Determine the [x, y] coordinate at the center of the cell enclosing the given text.  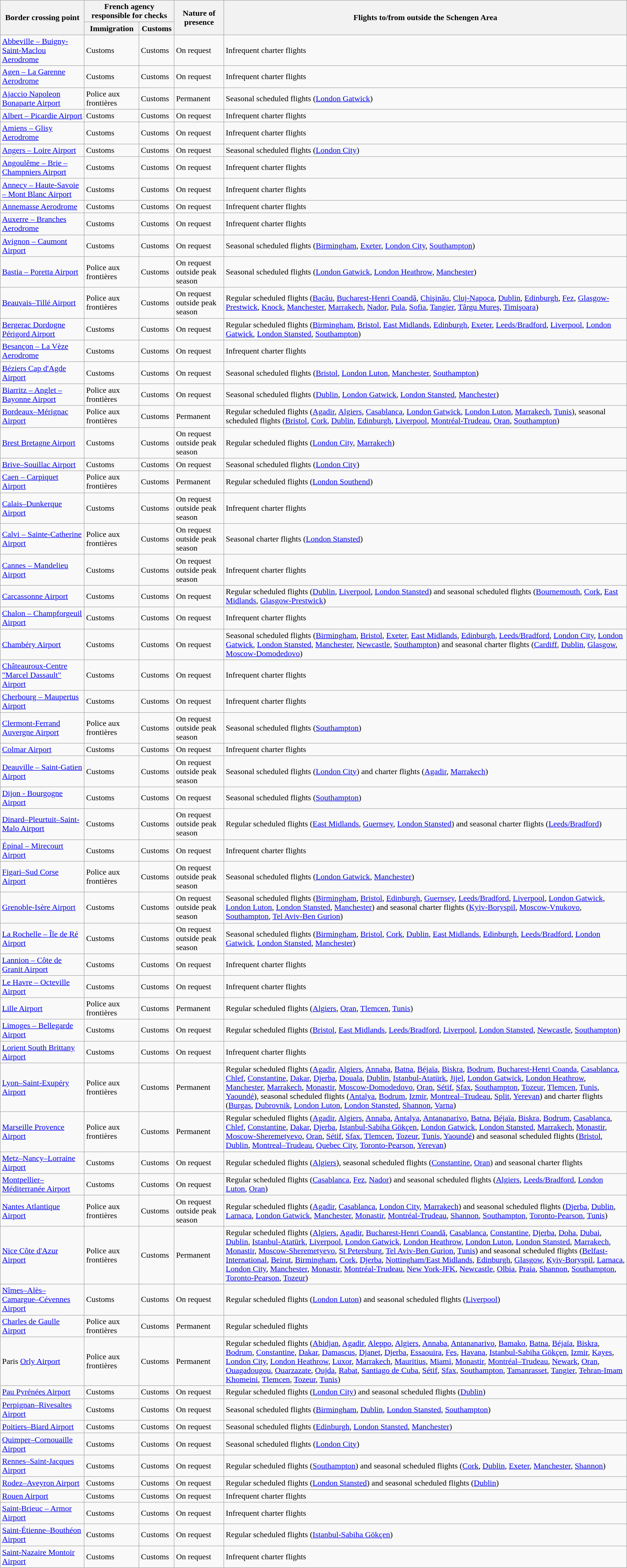
Besançon – La Vèze Aerodrome [42, 351]
Paris Orly Airport [42, 1361]
Seasonal scheduled flights (Dublin, London Gatwick, London Stansted, Manchester) [425, 395]
Colmar Airport [42, 750]
Limoges – Bellegarde Airport [42, 1030]
Saint-Nazaire Montoir Airport [42, 1557]
Carcassonne Airport [42, 596]
Metz–Nancy–Lorraine Airport [42, 1163]
Quimper–Cornouaille Airport [42, 1444]
Seasonal scheduled flights (Birmingham, Bristol, Cork, Dublin, East Midlands, Edinburgh, Leeds/Bradford, London Gatwick, London Stansted, Manchester) [425, 938]
Ajaccio Napoleon Bonaparte Airport [42, 99]
Chalon – Champforgeuil Airport [42, 618]
Bastia – Poretta Airport [42, 272]
Brive–Souillac Airport [42, 464]
Angers – Loire Airport [42, 150]
Châteauroux-Centre "Marcel Dassault" Airport [42, 675]
Regular scheduled flights (Casablanca, Fez, Nador) and seasonal scheduled flights (Algiers, Leeds/Bradford, London Luton, Oran) [425, 1184]
Seasonal scheduled flights (Bristol, London Luton, Manchester, Southampton) [425, 373]
Immigration [112, 28]
Annecy – Haute-Savoie – Mont Blanc Airport [42, 189]
Avignon – Caumont Airport [42, 245]
Lannion – Côte de Granit Airport [42, 964]
Regular scheduled flights [425, 1326]
Calais–Dunkerque Airport [42, 508]
Cannes – Mandelieu Airport [42, 570]
Auxerre – Branches Aerodrome [42, 224]
Seasonal scheduled flights (Birmingham, Dublin, London Stansted, Southampton) [425, 1409]
Rouen Airport [42, 1496]
Dinard–Pleurtuit–Saint-Malo Airport [42, 824]
Bordeaux–Mérignac Airport [42, 416]
Nature of presence [199, 17]
Clermont-Ferrand Auvergne Airport [42, 728]
Grenoble-Isère Airport [42, 907]
Regular scheduled flights (London City) and seasonal scheduled flights (Dublin) [425, 1392]
Regular scheduled flights (East Midlands, Guernsey, London Stansted) and seasonal charter flights (Leeds/Bradford) [425, 824]
Seasonal scheduled flights (London Gatwick, Manchester) [425, 877]
Regular scheduled flights (Bristol, East Midlands, Leeds/Bradford, Liverpool, London Stansted, Newcastle, Southampton) [425, 1030]
Regular scheduled flights (Istanbul-Sabiha Gökçen) [425, 1535]
Regular scheduled flights (London City, Marrakech) [425, 443]
Agen – La Garenne Aerodrome [42, 76]
Nantes Atlantique Airport [42, 1211]
Cherbourg – Maupertus Airport [42, 702]
Regular scheduled flights (London Southend) [425, 482]
Caen – Carpiquet Airport [42, 482]
Abbeville – Buigny-Saint-Maclou Aerodrome [42, 50]
Montpellier–Méditerranée Airport [42, 1184]
Border crossing point [42, 17]
Bergerac Dordogne Périgord Airport [42, 329]
Marseille Provence Airport [42, 1132]
La Rochelle – Île de Ré Airport [42, 938]
Angoulême – Brie – Champniers Airport [42, 168]
Épinal – Mirecourt Airport [42, 851]
Calvi – Sainte-Catherine Airport [42, 539]
Regular scheduled flights (Southampton) and seasonal scheduled flights (Cork, Dublin, Exeter, Manchester, Shannon) [425, 1466]
Chambéry Airport [42, 644]
Deauville – Saint-Gatien Airport [42, 771]
Nîmes–Alès–Camargue–Cévennes Airport [42, 1300]
Seasonal scheduled flights (Birmingham, Exeter, London City, Southampton) [425, 245]
Seasonal scheduled flights (London Gatwick, London Heathrow, Manchester) [425, 272]
Le Havre – Octeville Airport [42, 987]
Regular scheduled flights (London Stansted) and seasonal scheduled flights (Dublin) [425, 1483]
Béziers Cap d'Agde Airport [42, 373]
Seasonal charter flights (London Stansted) [425, 539]
Brest Bretagne Airport [42, 443]
Rennes–Saint-Jacques Airport [42, 1466]
Lille Airport [42, 1008]
Figari–Sud Corse Airport [42, 877]
Poitiers–Biard Airport [42, 1427]
Dijon - Bourgogne Airport [42, 798]
Biarritz – Anglet – Bayonne Airport [42, 395]
Seasonal scheduled flights (London City) and charter flights (Agadir, Marrakech) [425, 771]
Rodez–Aveyron Airport [42, 1483]
Flights to/from outside the Schengen Area [425, 17]
Regular scheduled flights (Algiers, Oran, Tlemcen, Tunis) [425, 1008]
Pau Pyrénées Airport [42, 1392]
Saint-Étienne–Bouthéon Airport [42, 1535]
Annemasse Aerodrome [42, 206]
Seasonal scheduled flights (London Gatwick) [425, 99]
Albert – Picardie Airport [42, 116]
Saint-Brieuc – Armor Airport [42, 1513]
Regular scheduled flights (Algiers), seasonal scheduled flights (Constantine, Oran) and seasonal charter flights [425, 1163]
Charles de Gaulle Airport [42, 1326]
Seasonal scheduled flights (Edinburgh, London Stansted, Manchester) [425, 1427]
French agency responsible for checks [129, 11]
Beauvais–Tillé Airport [42, 303]
Lorient South Brittany Airport [42, 1052]
Lyon–Saint-Exupéry Airport [42, 1087]
Regular scheduled flights (Dublin, Liverpool, London Stansted) and seasonal scheduled flights (Bournemouth, Cork, East Midlands, Glasgow-Prestwick) [425, 596]
Amiens – Glisy Aerodrome [42, 133]
Regular scheduled flights (London Luton) and seasonal scheduled flights (Liverpool) [425, 1300]
Perpignan–Rivesaltes Airport [42, 1409]
Nice Côte d'Azur Airport [42, 1255]
